From the cell containing the given text, extract its center point as (X, Y) coordinate. 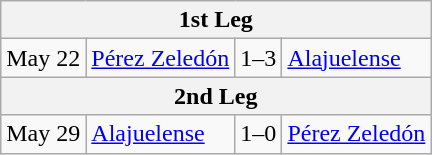
1st Leg (216, 20)
May 29 (44, 134)
1–3 (258, 58)
1–0 (258, 134)
May 22 (44, 58)
2nd Leg (216, 96)
